Provide the [x, y] coordinate of the cell's center where the given text is located.  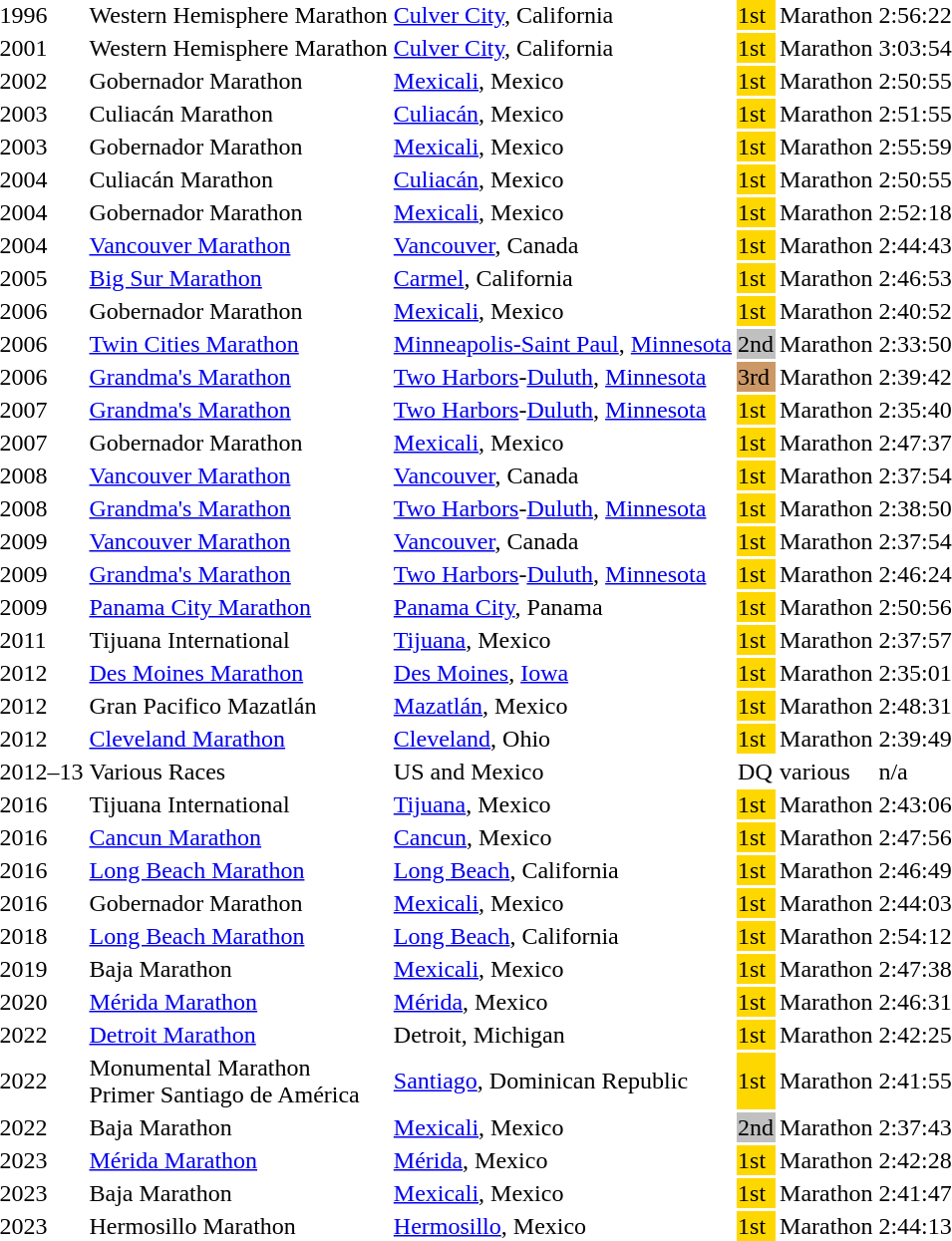
Hermosillo Marathon [238, 1226]
Mazatlán, Mexico [562, 706]
Cleveland Marathon [238, 739]
Cancun, Mexico [562, 837]
DQ [756, 772]
various [826, 772]
Detroit, Michigan [562, 1035]
3rd [756, 377]
Minneapolis-Saint Paul, Minnesota [562, 344]
Des Moines, Iowa [562, 673]
Gran Pacifico Mazatlán [238, 706]
Des Moines Marathon [238, 673]
Various Races [238, 772]
Hermosillo, Mexico [562, 1226]
Santiago, Dominican Republic [562, 1081]
Big Sur Marathon [238, 278]
Cleveland, Ohio [562, 739]
US and Mexico [562, 772]
Detroit Marathon [238, 1035]
Twin Cities Marathon [238, 344]
Panama City Marathon [238, 607]
Panama City, Panama [562, 607]
Cancun Marathon [238, 837]
Monumental Marathon Primer Santiago de América [238, 1081]
Carmel, California [562, 278]
